Detect which cell encompasses the target text, then output its (X, Y) center coordinate. 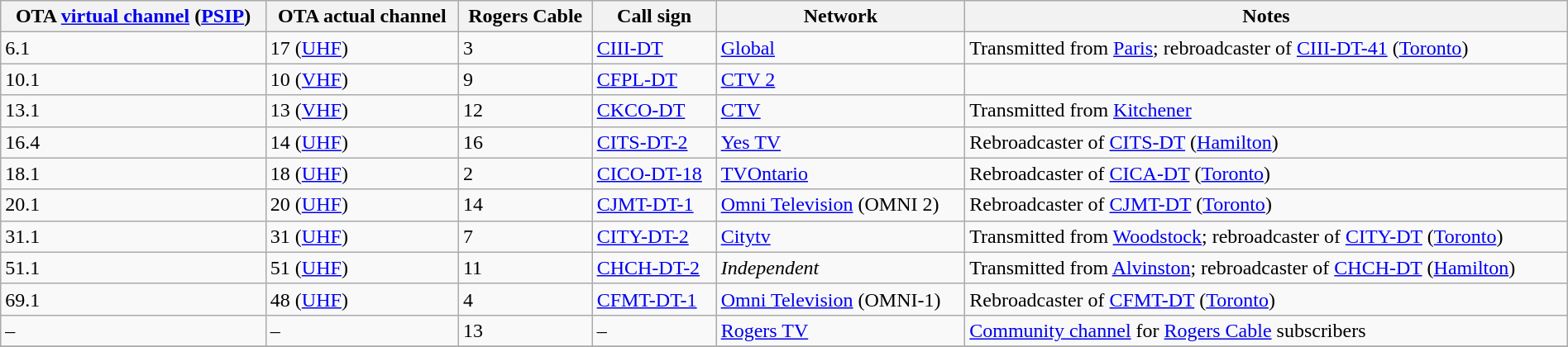
69.1 (134, 299)
20.1 (134, 205)
3 (525, 48)
Rebroadcaster of CITS-DT (Hamilton) (1267, 142)
4 (525, 299)
16.4 (134, 142)
2 (525, 173)
Omni Television (OMNI 2) (840, 205)
14 (UHF) (362, 142)
16 (525, 142)
Transmitted from Alvinston; rebroadcaster of CHCH-DT (Hamilton) (1267, 268)
CITS-DT-2 (654, 142)
Rebroadcaster of CJMT-DT (Toronto) (1267, 205)
CJMT-DT-1 (654, 205)
Rebroadcaster of CICA-DT (Toronto) (1267, 173)
31.1 (134, 236)
Transmitted from Woodstock; rebroadcaster of CITY-DT (Toronto) (1267, 236)
18 (UHF) (362, 173)
Call sign (654, 17)
Citytv (840, 236)
CIII-DT (654, 48)
10.1 (134, 79)
18.1 (134, 173)
CHCH-DT-2 (654, 268)
14 (525, 205)
Rogers TV (840, 330)
CITY-DT-2 (654, 236)
OTA actual channel (362, 17)
13 (VHF) (362, 111)
11 (525, 268)
12 (525, 111)
Independent (840, 268)
13 (525, 330)
CFMT-DT-1 (654, 299)
31 (UHF) (362, 236)
6.1 (134, 48)
CICO-DT-18 (654, 173)
10 (VHF) (362, 79)
7 (525, 236)
CTV 2 (840, 79)
Community channel for Rogers Cable subscribers (1267, 330)
20 (UHF) (362, 205)
51.1 (134, 268)
Rebroadcaster of CFMT-DT (Toronto) (1267, 299)
Rogers Cable (525, 17)
CFPL-DT (654, 79)
51 (UHF) (362, 268)
17 (UHF) (362, 48)
CKCO-DT (654, 111)
CTV (840, 111)
Global (840, 48)
13.1 (134, 111)
Notes (1267, 17)
Transmitted from Paris; rebroadcaster of CIII-DT-41 (Toronto) (1267, 48)
Yes TV (840, 142)
Omni Television (OMNI-1) (840, 299)
OTA virtual channel (PSIP) (134, 17)
TVOntario (840, 173)
Transmitted from Kitchener (1267, 111)
48 (UHF) (362, 299)
Network (840, 17)
9 (525, 79)
